Return the [X, Y] coordinate for the center point of the cell that contains the specified text.  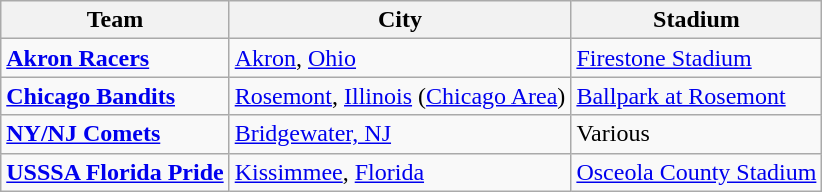
Rosemont, Illinois (Chicago Area) [400, 96]
Ballpark at Rosemont [696, 96]
Firestone Stadium [696, 58]
Kissimmee, Florida [400, 172]
Akron Racers [115, 58]
NY/NJ Comets [115, 134]
Chicago Bandits [115, 96]
Stadium [696, 20]
Various [696, 134]
Team [115, 20]
Osceola County Stadium [696, 172]
Akron, Ohio [400, 58]
Bridgewater, NJ [400, 134]
USSSA Florida Pride [115, 172]
City [400, 20]
